Determine the [X, Y] coordinate at the center of the cell enclosing the given text.  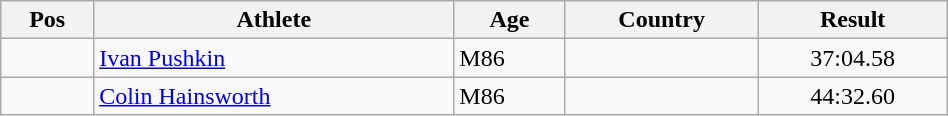
Pos [48, 20]
Ivan Pushkin [274, 58]
Age [510, 20]
Country [662, 20]
Athlete [274, 20]
37:04.58 [852, 58]
Colin Hainsworth [274, 96]
Result [852, 20]
44:32.60 [852, 96]
